From the cell containing the given text, extract its center point as [X, Y] coordinate. 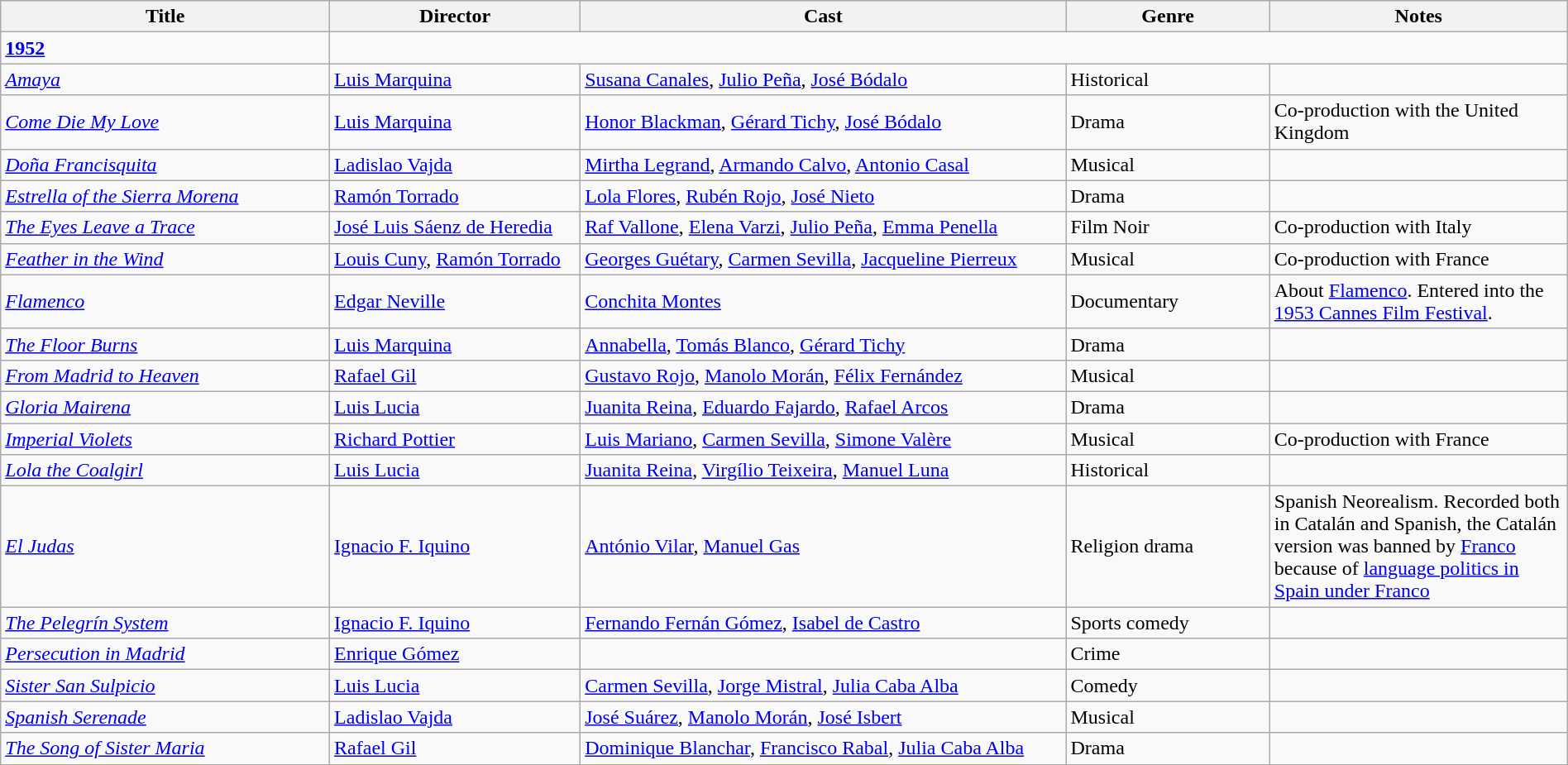
1952 [165, 48]
Honor Blackman, Gérard Tichy, José Bódalo [824, 122]
Georges Guétary, Carmen Sevilla, Jacqueline Pierreux [824, 259]
Susana Canales, Julio Peña, José Bódalo [824, 79]
Sister San Sulpicio [165, 686]
Spanish Neorealism. Recorded both in Catalán and Spanish, the Catalán version was banned by Franco because of language politics in Spain under Franco [1418, 547]
Carmen Sevilla, Jorge Mistral, Julia Caba Alba [824, 686]
Edgar Neville [455, 301]
José Luis Sáenz de Heredia [455, 227]
Juanita Reina, Virgílio Teixeira, Manuel Luna [824, 471]
Doña Francisquita [165, 165]
Estrella of the Sierra Morena [165, 196]
Luis Mariano, Carmen Sevilla, Simone Valère [824, 439]
Lola the Coalgirl [165, 471]
Sports comedy [1168, 623]
Gloria Mairena [165, 407]
The Floor Burns [165, 344]
Feather in the Wind [165, 259]
Documentary [1168, 301]
Annabella, Tomás Blanco, Gérard Tichy [824, 344]
Director [455, 17]
Spanish Serenade [165, 717]
Religion drama [1168, 547]
Notes [1418, 17]
Ramón Torrado [455, 196]
António Vilar, Manuel Gas [824, 547]
Comedy [1168, 686]
Genre [1168, 17]
Dominique Blanchar, Francisco Rabal, Julia Caba Alba [824, 748]
Juanita Reina, Eduardo Fajardo, Rafael Arcos [824, 407]
About Flamenco. Entered into the 1953 Cannes Film Festival. [1418, 301]
The Eyes Leave a Trace [165, 227]
The Pelegrín System [165, 623]
From Madrid to Heaven [165, 375]
Lola Flores, Rubén Rojo, José Nieto [824, 196]
Richard Pottier [455, 439]
Amaya [165, 79]
Film Noir [1168, 227]
Raf Vallone, Elena Varzi, Julio Peña, Emma Penella [824, 227]
Fernando Fernán Gómez, Isabel de Castro [824, 623]
Cast [824, 17]
José Suárez, Manolo Morán, José Isbert [824, 717]
Gustavo Rojo, Manolo Morán, Félix Fernández [824, 375]
Co-production with the United Kingdom [1418, 122]
The Song of Sister Maria [165, 748]
Title [165, 17]
Conchita Montes [824, 301]
Enrique Gómez [455, 654]
Louis Cuny, Ramón Torrado [455, 259]
Mirtha Legrand, Armando Calvo, Antonio Casal [824, 165]
Crime [1168, 654]
Persecution in Madrid [165, 654]
Flamenco [165, 301]
Imperial Violets [165, 439]
Come Die My Love [165, 122]
El Judas [165, 547]
Co-production with Italy [1418, 227]
